Identify which cell holds the provided text, then report its [x, y] central coordinate. 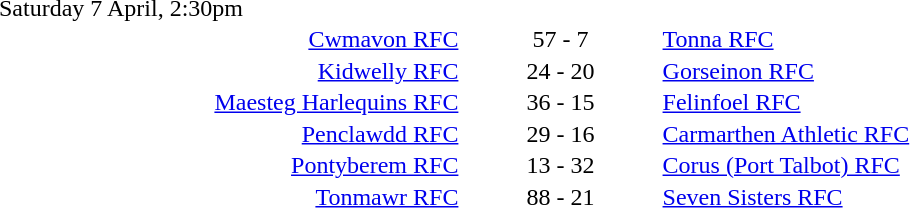
36 - 15 [560, 103]
24 - 20 [560, 71]
29 - 16 [560, 134]
57 - 7 [560, 39]
13 - 32 [560, 165]
